Pinpoint the cell where the given text exists, returning its [X, Y] midpoint coordinate. 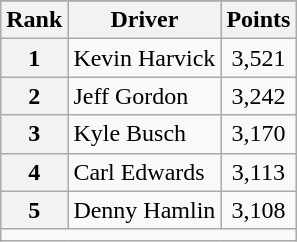
3,113 [258, 172]
Denny Hamlin [144, 210]
Points [258, 20]
Driver [144, 20]
3,521 [258, 58]
Kyle Busch [144, 134]
3,108 [258, 210]
3,242 [258, 96]
1 [34, 58]
5 [34, 210]
3 [34, 134]
Rank [34, 20]
3,170 [258, 134]
4 [34, 172]
Kevin Harvick [144, 58]
Jeff Gordon [144, 96]
Carl Edwards [144, 172]
2 [34, 96]
